Extract the (x, y) coordinate from the center of the cell holding the provided text.  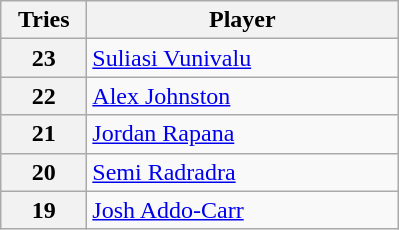
23 (44, 58)
Semi Radradra (242, 172)
Tries (44, 20)
Player (242, 20)
20 (44, 172)
22 (44, 96)
Jordan Rapana (242, 134)
21 (44, 134)
19 (44, 210)
Josh Addo-Carr (242, 210)
Alex Johnston (242, 96)
Suliasi Vunivalu (242, 58)
